Find where the given text appears and provide that cell's center as (x, y) coordinate. 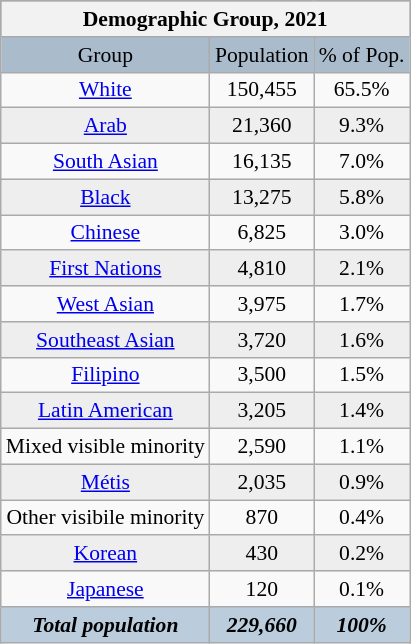
6,825 (262, 232)
16,135 (262, 161)
150,455 (262, 90)
2.1% (362, 268)
Filipino (106, 375)
3.0% (362, 232)
% of Pop. (362, 54)
3,975 (262, 304)
Chinese (106, 232)
870 (262, 518)
White (106, 90)
3,720 (262, 339)
21,360 (262, 126)
1.4% (362, 411)
1.6% (362, 339)
3,500 (262, 375)
West Asian (106, 304)
1.7% (362, 304)
Total population (106, 624)
229,660 (262, 624)
120 (262, 589)
65.5% (362, 90)
Arab (106, 126)
7.0% (362, 161)
Population (262, 54)
0.4% (362, 518)
5.8% (362, 197)
Black (106, 197)
1.5% (362, 375)
Group (106, 54)
0.9% (362, 482)
Japanese (106, 589)
Métis (106, 482)
Demographic Group, 2021 (206, 19)
Latin American (106, 411)
Mixed visible minority (106, 446)
13,275 (262, 197)
100% (362, 624)
4,810 (262, 268)
3,205 (262, 411)
1.1% (362, 446)
9.3% (362, 126)
0.2% (362, 553)
First Nations (106, 268)
South Asian (106, 161)
430 (262, 553)
0.1% (362, 589)
2,035 (262, 482)
Other visibile minority (106, 518)
Korean (106, 553)
2,590 (262, 446)
Southeast Asian (106, 339)
